Locate the cell with the specified text and output its [x, y] center coordinate. 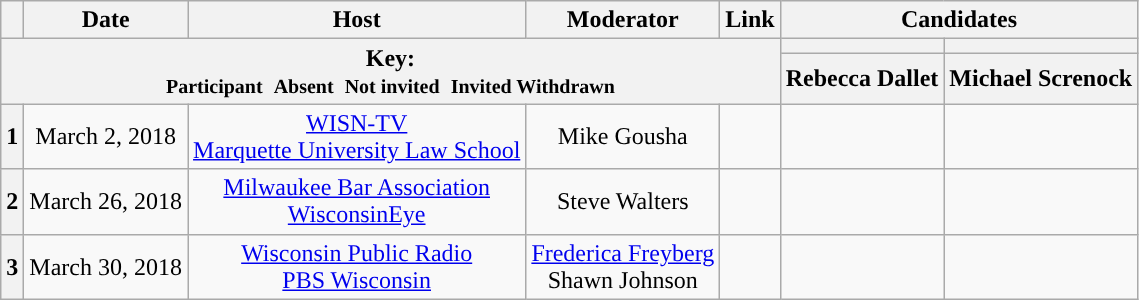
Milwaukee Bar AssociationWisconsinEye [357, 202]
Steve Walters [623, 202]
WISN-TVMarquette University Law School [357, 136]
March 2, 2018 [106, 136]
March 30, 2018 [106, 266]
Michael Screnock [1041, 78]
Key: Participant Absent Not invited Invited Withdrawn [390, 72]
Rebecca Dallet [862, 78]
Moderator [623, 20]
Wisconsin Public RadioPBS Wisconsin [357, 266]
1 [12, 136]
3 [12, 266]
Frederica FreybergShawn Johnson [623, 266]
March 26, 2018 [106, 202]
Date [106, 20]
2 [12, 202]
Candidates [959, 20]
Mike Gousha [623, 136]
Link [750, 20]
Host [357, 20]
